Return [x, y] of the center of cell containing provided text 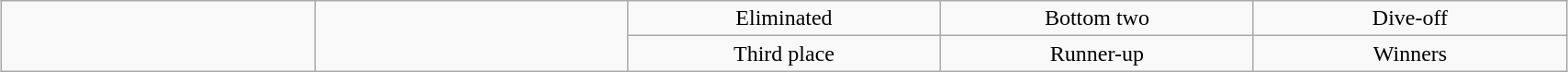
Winners [1410, 54]
Third place [784, 54]
Bottom two [1096, 18]
Dive-off [1410, 18]
Runner-up [1096, 54]
Eliminated [784, 18]
